Provide the (x, y) coordinate of the cell's center where the given text is located.  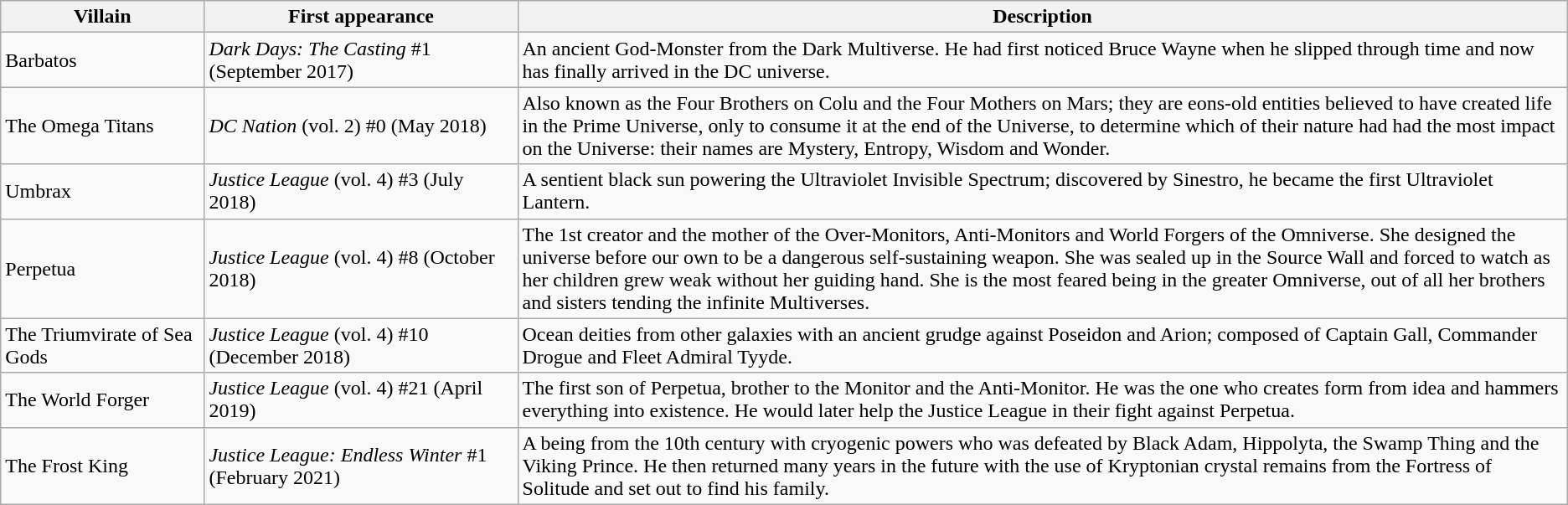
Justice League (vol. 4) #10 (December 2018) (361, 345)
Barbatos (102, 60)
The Triumvirate of Sea Gods (102, 345)
Justice League (vol. 4) #8 (October 2018) (361, 268)
Perpetua (102, 268)
Description (1042, 17)
Villain (102, 17)
A sentient black sun powering the Ultraviolet Invisible Spectrum; discovered by Sinestro, he became the first Ultraviolet Lantern. (1042, 191)
Justice League (vol. 4) #3 (July 2018) (361, 191)
First appearance (361, 17)
DC Nation (vol. 2) #0 (May 2018) (361, 126)
Dark Days: The Casting #1 (September 2017) (361, 60)
Justice League: Endless Winter #1 (February 2021) (361, 466)
The Frost King (102, 466)
Justice League (vol. 4) #21 (April 2019) (361, 400)
The Omega Titans (102, 126)
The World Forger (102, 400)
Umbrax (102, 191)
